From the cell containing the given text, extract its center point as [X, Y] coordinate. 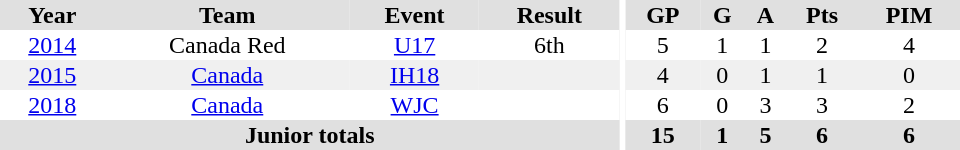
WJC [414, 105]
2014 [52, 45]
PIM [909, 15]
2018 [52, 105]
GP [664, 15]
Event [414, 15]
U17 [414, 45]
6th [549, 45]
Year [52, 15]
IH18 [414, 75]
15 [664, 135]
A [766, 15]
G [722, 15]
Canada Red [228, 45]
Pts [822, 15]
2015 [52, 75]
Team [228, 15]
Junior totals [310, 135]
Result [549, 15]
